Output the [x, y] coordinate of the center of the cell containing the given text.  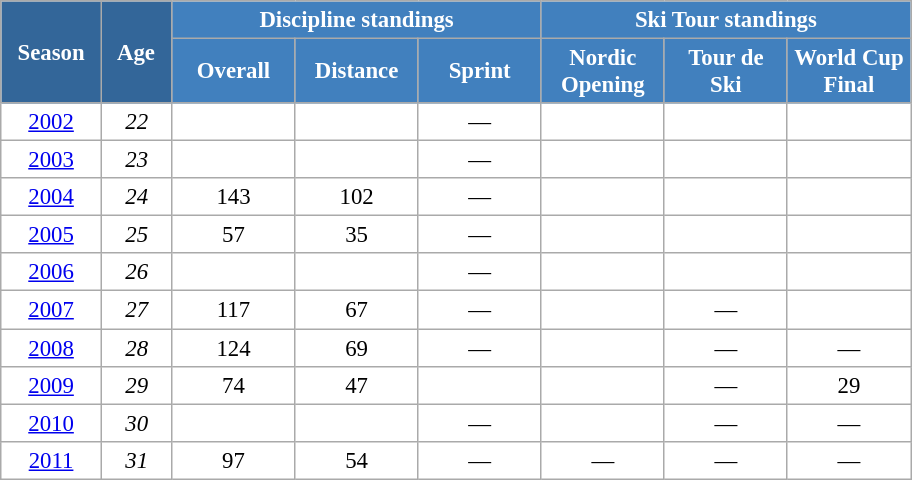
24 [136, 197]
67 [356, 310]
22 [136, 122]
23 [136, 160]
2009 [52, 385]
25 [136, 235]
57 [234, 235]
28 [136, 348]
Sprint [480, 72]
30 [136, 423]
69 [356, 348]
Distance [356, 72]
2003 [52, 160]
Age [136, 52]
47 [356, 385]
2006 [52, 273]
74 [234, 385]
2005 [52, 235]
Season [52, 52]
54 [356, 460]
2007 [52, 310]
2008 [52, 348]
Discipline standings [356, 20]
Ski Tour standings [726, 20]
World CupFinal [848, 72]
124 [234, 348]
Tour deSki [726, 72]
117 [234, 310]
143 [234, 197]
2011 [52, 460]
35 [356, 235]
26 [136, 273]
NordicOpening [602, 72]
2004 [52, 197]
2002 [52, 122]
31 [136, 460]
2010 [52, 423]
27 [136, 310]
Overall [234, 72]
97 [234, 460]
102 [356, 197]
